Scan for the cell matching the given text and deliver its (x, y) coordinate at center. 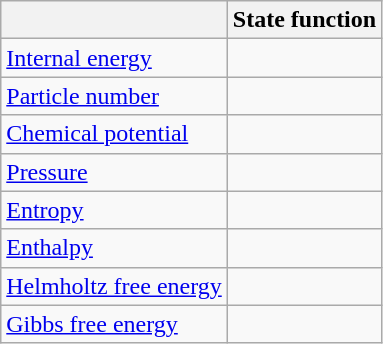
Pressure (114, 172)
State function (304, 20)
Particle number (114, 96)
Chemical potential (114, 134)
Enthalpy (114, 248)
Gibbs free energy (114, 324)
Helmholtz free energy (114, 286)
Entropy (114, 210)
Internal energy (114, 58)
